Determine the (x, y) coordinate at the center of the cell enclosing the given text.  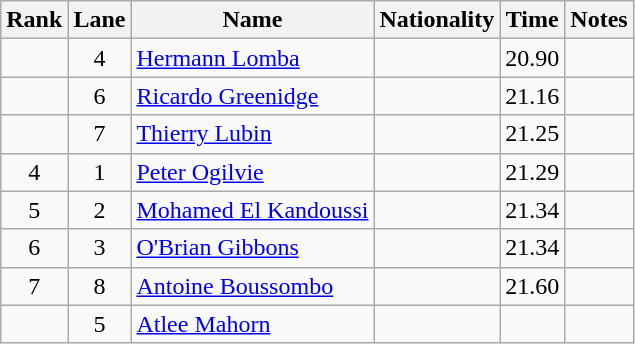
Antoine Boussombo (252, 286)
Mohamed El Kandoussi (252, 210)
Rank (34, 20)
Nationality (437, 20)
Time (532, 20)
O'Brian Gibbons (252, 248)
21.16 (532, 96)
2 (100, 210)
1 (100, 172)
3 (100, 248)
Lane (100, 20)
8 (100, 286)
Hermann Lomba (252, 58)
21.60 (532, 286)
21.29 (532, 172)
21.25 (532, 134)
Atlee Mahorn (252, 324)
Name (252, 20)
Peter Ogilvie (252, 172)
Ricardo Greenidge (252, 96)
Notes (599, 20)
20.90 (532, 58)
Thierry Lubin (252, 134)
